Capture the cell that displays the provided text and extract its [x, y] central coordinate. 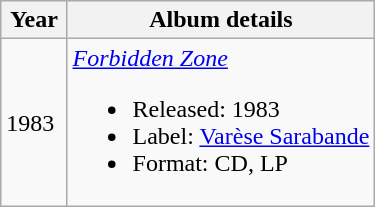
Year [34, 20]
Forbidden ZoneReleased: 1983Label: Varèse SarabandeFormat: CD, LP [221, 122]
1983 [34, 122]
Album details [221, 20]
